Extract the [x, y] coordinate from the center of the cell holding the provided text.  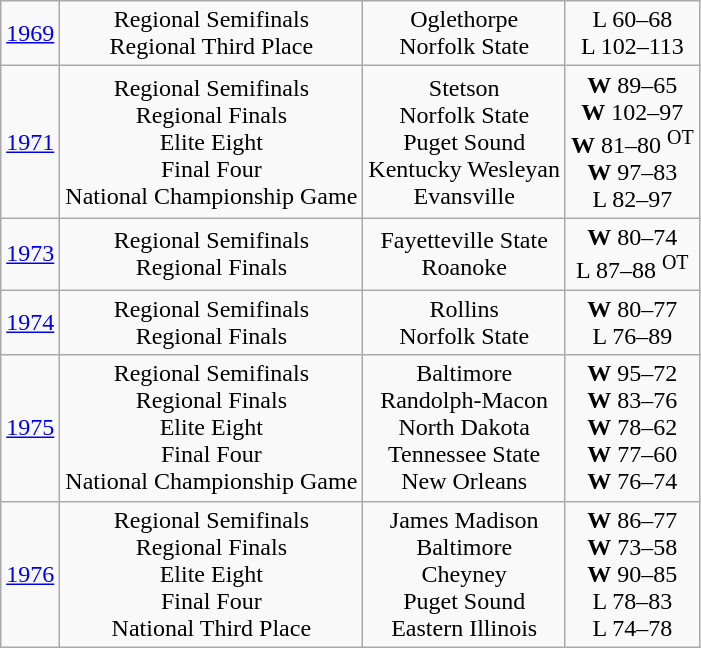
W 80–77L 76–89 [632, 322]
James MadisonBaltimoreCheyneyPuget SoundEastern Illinois [464, 574]
OglethorpeNorfolk State [464, 34]
Regional SemifinalsRegional Third Place [212, 34]
Regional SemifinalsRegional FinalsElite EightFinal FourNational Third Place [212, 574]
W 86–77W 73–58W 90–85L 78–83L 74–78 [632, 574]
W 89–65W 102–97W 81–80 OTW 97–83L 82–97 [632, 142]
1969 [30, 34]
W 95–72W 83–76W 78–62W 77–60W 76–74 [632, 428]
Fayetteville StateRoanoke [464, 254]
RollinsNorfolk State [464, 322]
1973 [30, 254]
1971 [30, 142]
1974 [30, 322]
1975 [30, 428]
W 80–74L 87–88 OT [632, 254]
StetsonNorfolk StatePuget SoundKentucky WesleyanEvansville [464, 142]
L 60–68L 102–113 [632, 34]
BaltimoreRandolph-MaconNorth DakotaTennessee StateNew Orleans [464, 428]
1976 [30, 574]
